Output the (X, Y) coordinate of the center of the cell containing the given text.  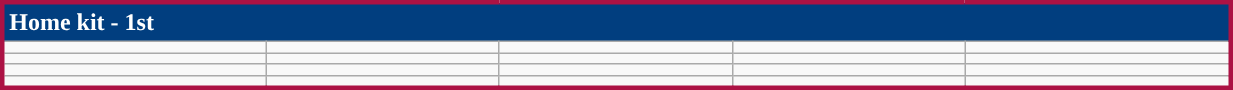
Home kit - 1st (616, 22)
